For the text-containing cell, return its midpoint in [X, Y] coordinate format. 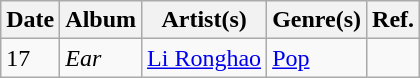
Album [101, 20]
17 [30, 58]
Pop [317, 58]
Date [30, 20]
Li Ronghao [204, 58]
Ear [101, 58]
Genre(s) [317, 20]
Artist(s) [204, 20]
Ref. [394, 20]
